Scan for the cell matching the given text and deliver its [X, Y] coordinate at center. 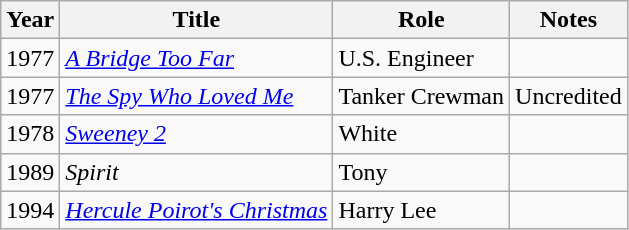
1994 [30, 210]
Tony [422, 172]
White [422, 134]
Notes [569, 20]
Title [196, 20]
1989 [30, 172]
Harry Lee [422, 210]
Tanker Crewman [422, 96]
Hercule Poirot's Christmas [196, 210]
Uncredited [569, 96]
Role [422, 20]
1978 [30, 134]
U.S. Engineer [422, 58]
The Spy Who Loved Me [196, 96]
Spirit [196, 172]
A Bridge Too Far [196, 58]
Sweeney 2 [196, 134]
Year [30, 20]
